Find where the given text appears and provide that cell's center as (x, y) coordinate. 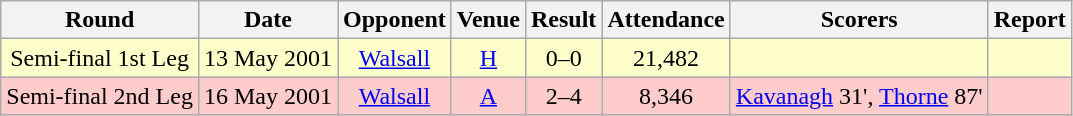
A (488, 96)
16 May 2001 (268, 96)
Result (563, 20)
Report (1030, 20)
Attendance (666, 20)
Semi-final 1st Leg (100, 58)
Kavanagh 31', Thorne 87' (859, 96)
2–4 (563, 96)
0–0 (563, 58)
Venue (488, 20)
Opponent (395, 20)
Scorers (859, 20)
21,482 (666, 58)
Round (100, 20)
H (488, 58)
Date (268, 20)
8,346 (666, 96)
Semi-final 2nd Leg (100, 96)
13 May 2001 (268, 58)
